Capture the cell that displays the provided text and extract its (x, y) central coordinate. 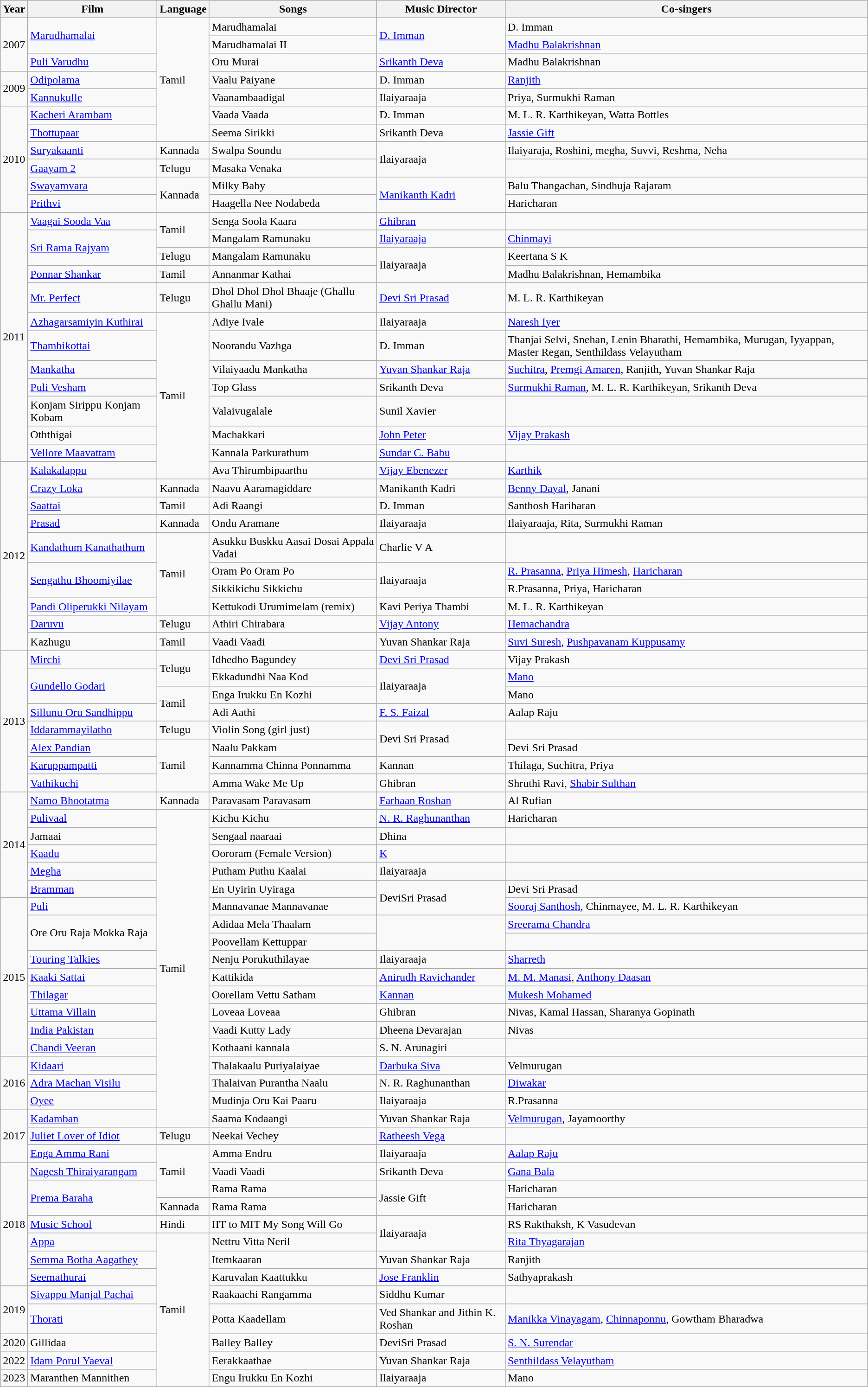
Gundello Godari (93, 686)
Prema Baraha (93, 1198)
Vaalu Paiyane (293, 80)
Suryakaanti (93, 150)
Diwakar (686, 1083)
Suchitra, Premgi Amaren, Ranjith, Yuvan Shankar Raja (686, 370)
Year (14, 9)
Ondu Aramane (293, 523)
Vijay Ebenezer (441, 470)
Vaada Vaada (293, 115)
Mudinja Oru Kai Paaru (293, 1100)
Milky Baby (293, 185)
Ved Shankar and Jithin K. Roshan (441, 1319)
Nivas, Kamal Hassan, Sharanya Gopinath (686, 1012)
Kacheri Arambam (93, 115)
Rita Thyagarajan (686, 1242)
Pulivaal (93, 818)
Sooraj Santhosh, Chinmayee, M. L. R. Karthikeyan (686, 907)
Poovellam Kettuppar (293, 942)
Juliet Lover of Idiot (93, 1136)
Sri Rama Rajyam (93, 248)
K (441, 854)
Potta Kaadellam (293, 1319)
Thilaga, Suchitra, Priya (686, 765)
Ava Thirumbipaarthu (293, 470)
Kaaki Sattai (93, 977)
Siddhu Kumar (441, 1295)
Violin Song (girl just) (293, 730)
Haagella Nee Nodabeda (293, 203)
Kichu Kichu (293, 818)
Oorellam Vettu Satham (293, 995)
R. Prasanna, Priya Himesh, Haricharan (686, 571)
Hemachandra (686, 624)
Idhedho Bagundey (293, 659)
Itemkaaran (293, 1259)
Jamaai (93, 836)
Adi Raangi (293, 505)
Sengaal naaraai (293, 836)
Ponnar Shankar (93, 274)
Manikka Vinayagam, Chinnaponnu, Gowtham Bharadwa (686, 1319)
Prasad (93, 523)
Sreerama Chandra (686, 924)
Masaka Venaka (293, 168)
Puli (93, 907)
M. M. Manasi, Anthony Daasan (686, 977)
Kaadu (93, 854)
Thorati (93, 1319)
Ratheesh Vega (441, 1136)
Thilagar (93, 995)
Sikkikichu Sikkichu (293, 589)
2009 (14, 89)
Dheena Devarajan (441, 1030)
Senga Soola Kaara (293, 221)
John Peter (441, 435)
Oororam (Female Version) (293, 854)
2019 (14, 1310)
2023 (14, 1378)
Thambikottai (93, 346)
Iddarammayilatho (93, 730)
Adidaa Mela Thaalam (293, 924)
Gana Bala (686, 1171)
2013 (14, 721)
Dhina (441, 836)
Madhu Balakrishnan, Hemambika (686, 274)
Touring Talkies (93, 959)
Uttama Villain (93, 1012)
Adra Machan Visilu (93, 1083)
Paravasam Paravasam (293, 800)
R.Prasanna, Priya, Haricharan (686, 589)
Nettru Vitta Neril (293, 1242)
2017 (14, 1136)
Thalaivan Purantha Naalu (293, 1083)
Amma Wake Me Up (293, 783)
Priya, Surmukhi Raman (686, 97)
Naresh Iyer (686, 322)
Anirudh Ravichander (441, 977)
Mukesh Mohamed (686, 995)
Oththigai (93, 435)
2007 (14, 45)
Kalakalappu (93, 470)
Swalpa Soundu (293, 150)
2011 (14, 337)
Velmurugan, Jayamoorthy (686, 1118)
Eerakkaathae (293, 1360)
Al Rufian (686, 800)
Thottupaar (93, 133)
Azhagarsamiyin Kuthirai (93, 322)
Kettukodi Urumimelam (remix) (293, 607)
Kandathum Kanathathum (93, 547)
Odipolama (93, 80)
Asukku Buskku Aasai Dosai Appala Vadai (293, 547)
Benny Dayal, Janani (686, 488)
Suvi Suresh, Pushpavanam Kuppusamy (686, 642)
Appa (93, 1242)
Mannavanae Mannavanae (293, 907)
RS Rakthaksh, K Vasudevan (686, 1224)
Pandi Oliperukki Nilayam (93, 607)
Idam Porul Yaeval (93, 1360)
Nivas (686, 1030)
2016 (14, 1083)
Adi Aathi (293, 712)
Sharreth (686, 959)
Swayamvara (93, 185)
Sathyaprakash (686, 1277)
Jose Franklin (441, 1277)
Songs (293, 9)
Film (93, 9)
2022 (14, 1360)
Athiri Chirabara (293, 624)
Mr. Perfect (93, 298)
Sengathu Bhoomiyilae (93, 580)
Vijay Antony (441, 624)
Saattai (93, 505)
F. S. Faizal (441, 712)
Valaivugalale (293, 411)
Dhol Dhol Dhol Bhaaje (Ghallu Ghallu Mani) (293, 298)
Thanjai Selvi, Snehan, Lenin Bharathi, Hemambika, Murugan, Iyyappan, Master Regan, Senthildass Velayutham (686, 346)
Putham Puthu Kaalai (293, 871)
Kavi Periya Thambi (441, 607)
Enga Amma Rani (93, 1154)
Seema Sirikki (293, 133)
2018 (14, 1224)
Sillunu Oru Sandhippu (93, 712)
Balu Thangachan, Sindhuja Rajaram (686, 185)
Charlie V A (441, 547)
India Pakistan (93, 1030)
Sivappu Manjal Pachai (93, 1295)
Chinmayi (686, 239)
Konjam Sirippu Konjam Kobam (93, 411)
Nagesh Thiraiyarangam (93, 1171)
Adiye Ivale (293, 322)
2010 (14, 159)
Music School (93, 1224)
Alex Pandian (93, 748)
Saama Kodaangi (293, 1118)
Sundar C. Babu (441, 453)
Hindi (183, 1224)
Thalakaalu Puriyalaiyae (293, 1065)
Keertana S K (686, 256)
Seemathurai (93, 1277)
Maranthen Mannithen (93, 1378)
Enga Irukku En Kozhi (293, 695)
Kazhugu (93, 642)
Loveaa Loveaa (293, 1012)
Vilaiyaadu Mankatha (293, 370)
2020 (14, 1342)
Surmukhi Raman, M. L. R. Karthikeyan, Srikanth Deva (686, 387)
R.Prasanna (686, 1100)
Semma Botha Aagathey (93, 1259)
Oru Murai (293, 62)
Kidaari (93, 1065)
Noorandu Vazhga (293, 346)
Kadamban (93, 1118)
Velmurugan (686, 1065)
Mirchi (93, 659)
Ore Oru Raja Mokka Raja (93, 933)
Ilaiyaraja, Roshini, megha, Suvvi, Reshma, Neha (686, 150)
Engu Irukku En Kozhi (293, 1378)
Gillidaa (93, 1342)
Neekai Vechey (293, 1136)
Bramman (93, 889)
2015 (14, 978)
Gaayam 2 (93, 168)
Oyee (93, 1100)
Ekkadundhi Naa Kod (293, 677)
Daruvu (93, 624)
Chandi Veeran (93, 1048)
Vellore Maavattam (93, 453)
Crazy Loka (93, 488)
Music Director (441, 9)
Naavu Aaramagiddare (293, 488)
Puli Varudhu (93, 62)
Balley Balley (293, 1342)
Mankatha (93, 370)
Karthik (686, 470)
Co-singers (686, 9)
En Uyirin Uyiraga (293, 889)
S. N. Arunagiri (441, 1048)
Kannamma Chinna Ponnamma (293, 765)
Prithvi (93, 203)
Kothaani kannala (293, 1048)
2014 (14, 844)
Raakaachi Rangamma (293, 1295)
Marudhamalai II (293, 45)
Darbuka Siva (441, 1065)
Nenju Porukuthilayae (293, 959)
Karuvalan Kaattukku (293, 1277)
Kattikida (293, 977)
S. N. Surendar (686, 1342)
Annanmar Kathai (293, 274)
Amma Endru (293, 1154)
2012 (14, 556)
Ilaiyaraaja, Rita, Surmukhi Raman (686, 523)
Puli Vesham (93, 387)
Vaagai Sooda Vaa (93, 221)
Kannukulle (93, 97)
Shruthi Ravi, Shabir Sulthan (686, 783)
Megha (93, 871)
Sunil Xavier (441, 411)
Language (183, 9)
Karuppampatti (93, 765)
Namo Bhootatma (93, 800)
Farhaan Roshan (441, 800)
Vaadi Kutty Lady (293, 1030)
Kannala Parkurathum (293, 453)
Naalu Pakkam (293, 748)
Vaanambaadigal (293, 97)
Top Glass (293, 387)
M. L. R. Karthikeyan, Watta Bottles (686, 115)
IIT to MIT My Song Will Go (293, 1224)
Machakkari (293, 435)
Senthildass Velayutham (686, 1360)
Vathikuchi (93, 783)
Oram Po Oram Po (293, 571)
Santhosh Hariharan (686, 505)
